For the text-containing cell, return its midpoint in (x, y) coordinate format. 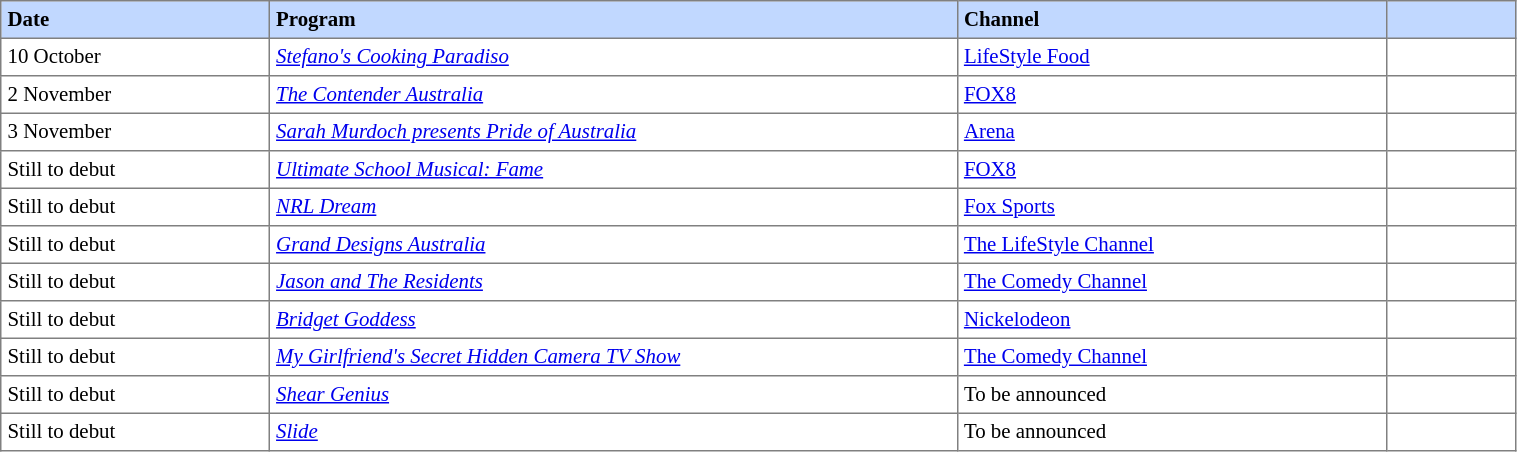
Sarah Murdoch presents Pride of Australia (613, 132)
Nickelodeon (1172, 320)
Shear Genius (613, 395)
Program (613, 20)
Stefano's Cooking Paradiso (613, 57)
LifeStyle Food (1172, 57)
Date (136, 20)
Channel (1172, 20)
Ultimate School Musical: Fame (613, 170)
2 November (136, 95)
NRL Dream (613, 207)
Arena (1172, 132)
Slide (613, 432)
10 October (136, 57)
The Contender Australia (613, 95)
3 November (136, 132)
The LifeStyle Channel (1172, 245)
Grand Designs Australia (613, 245)
Jason and The Residents (613, 282)
My Girlfriend's Secret Hidden Camera TV Show (613, 357)
Bridget Goddess (613, 320)
Fox Sports (1172, 207)
